For the text-containing cell, return its midpoint in (x, y) coordinate format. 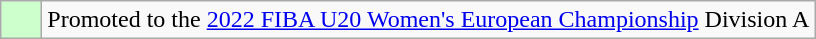
Promoted to the 2022 FIBA U20 Women's European Championship Division A (428, 20)
